Provide the [X, Y] coordinate of the cell's center where the given text is located.  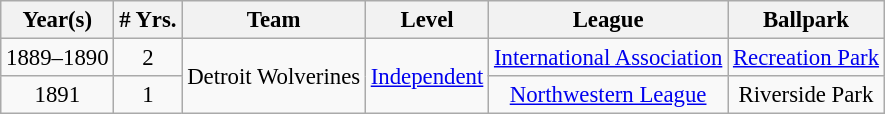
# Yrs. [148, 20]
Detroit Wolverines [274, 76]
International Association [608, 58]
Ballpark [806, 20]
League [608, 20]
Level [426, 20]
1 [148, 95]
Northwestern League [608, 95]
Recreation Park [806, 58]
Riverside Park [806, 95]
1889–1890 [58, 58]
1891 [58, 95]
Independent [426, 76]
2 [148, 58]
Year(s) [58, 20]
Team [274, 20]
